Find where the given text appears and provide that cell's center as [X, Y] coordinate. 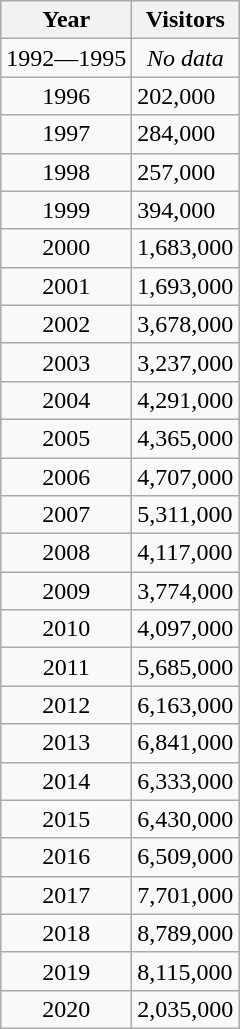
No data [186, 58]
2019 [66, 971]
2005 [66, 438]
5,311,000 [186, 515]
2017 [66, 895]
2001 [66, 286]
2007 [66, 515]
8,789,000 [186, 933]
1992—1995 [66, 58]
4,707,000 [186, 477]
2011 [66, 667]
2015 [66, 819]
2010 [66, 629]
4,097,000 [186, 629]
6,509,000 [186, 857]
6,333,000 [186, 781]
2002 [66, 324]
2,035,000 [186, 1009]
1996 [66, 96]
4,291,000 [186, 400]
1997 [66, 134]
1999 [66, 210]
2014 [66, 781]
Year [66, 20]
2013 [66, 743]
2020 [66, 1009]
6,430,000 [186, 819]
8,115,000 [186, 971]
2008 [66, 553]
284,000 [186, 134]
Visitors [186, 20]
7,701,000 [186, 895]
1,693,000 [186, 286]
394,000 [186, 210]
1998 [66, 172]
257,000 [186, 172]
2016 [66, 857]
3,774,000 [186, 591]
2009 [66, 591]
6,841,000 [186, 743]
5,685,000 [186, 667]
2003 [66, 362]
2000 [66, 248]
2006 [66, 477]
2004 [66, 400]
4,117,000 [186, 553]
2012 [66, 705]
1,683,000 [186, 248]
6,163,000 [186, 705]
3,678,000 [186, 324]
3,237,000 [186, 362]
4,365,000 [186, 438]
202,000 [186, 96]
2018 [66, 933]
